Search for the cell housing the specified text and yield its [x, y] center coordinate. 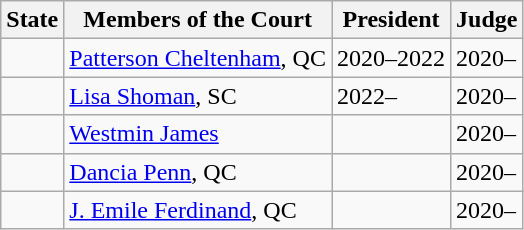
State [32, 20]
Members of the Court [198, 20]
Dancia Penn, QC [198, 172]
President [392, 20]
2022– [392, 96]
Patterson Cheltenham, QC [198, 58]
Lisa Shoman, SC [198, 96]
Westmin James [198, 134]
Judge [487, 20]
J. Emile Ferdinand, QC [198, 210]
2020–2022 [392, 58]
